Provide the (X, Y) coordinate of the cell's center where the given text is located.  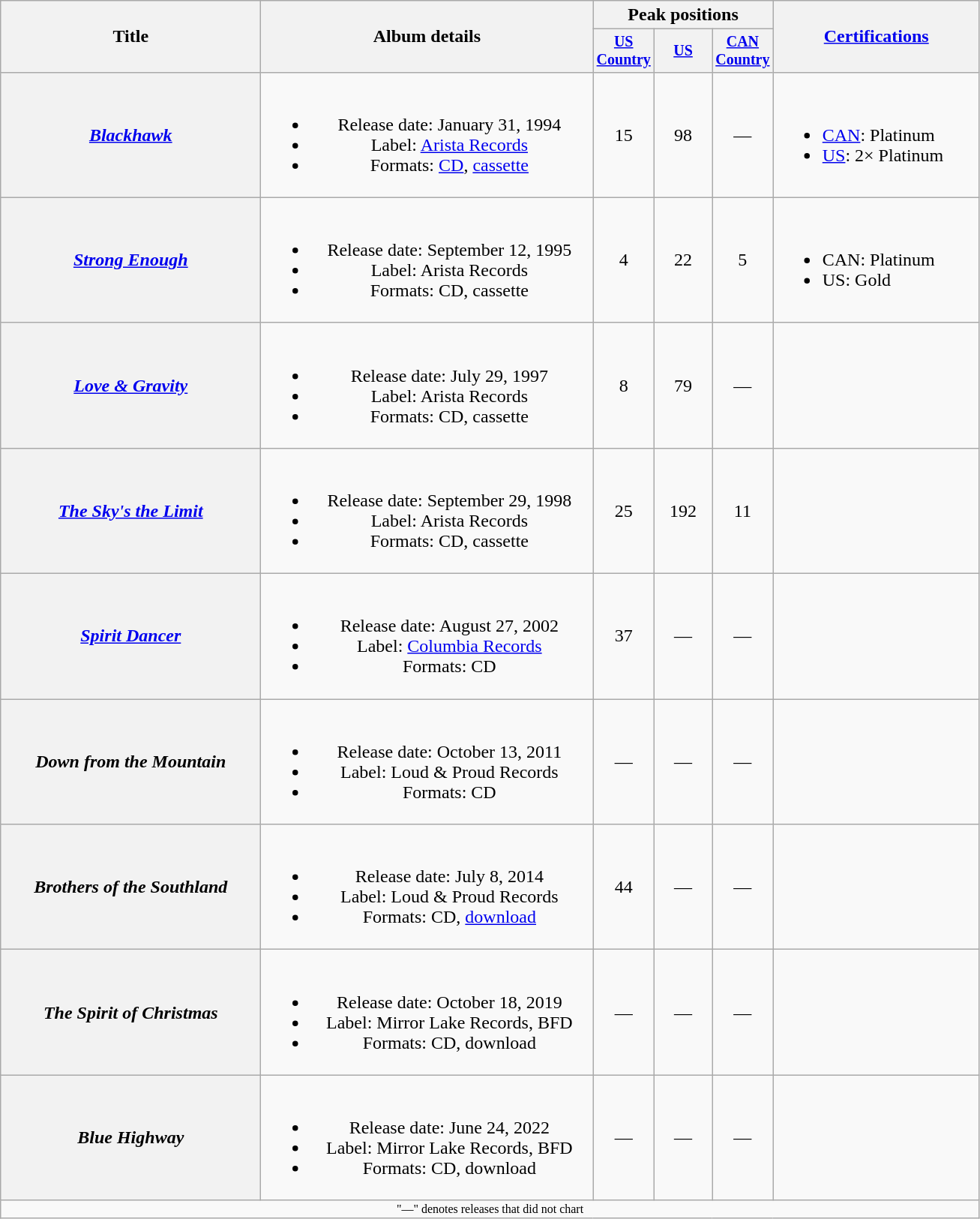
Release date: January 31, 1994Label: Arista RecordsFormats: CD, cassette (427, 135)
22 (684, 260)
Blackhawk (130, 135)
Release date: October 13, 2011Label: Loud & Proud RecordsFormats: CD (427, 762)
Release date: October 18, 2019Label: Mirror Lake Records, BFDFormats: CD, download (427, 1013)
Title (130, 37)
44 (624, 887)
25 (624, 510)
Album details (427, 37)
Release date: August 27, 2002Label: Columbia RecordsFormats: CD (427, 636)
"—" denotes releases that did not chart (490, 1209)
Peak positions (683, 15)
CAN Country (743, 51)
Release date: June 24, 2022Label: Mirror Lake Records, BFDFormats: CD, download (427, 1137)
US Country (624, 51)
Spirit Dancer (130, 636)
4 (624, 260)
Down from the Mountain (130, 762)
79 (684, 386)
Brothers of the Southland (130, 887)
192 (684, 510)
Release date: July 29, 1997Label: Arista RecordsFormats: CD, cassette (427, 386)
98 (684, 135)
Release date: September 29, 1998Label: Arista RecordsFormats: CD, cassette (427, 510)
Love & Gravity (130, 386)
Certifications (876, 37)
15 (624, 135)
CAN: PlatinumUS: 2× Platinum (876, 135)
Blue Highway (130, 1137)
CAN: PlatinumUS: Gold (876, 260)
Strong Enough (130, 260)
11 (743, 510)
Release date: July 8, 2014Label: Loud & Proud RecordsFormats: CD, download (427, 887)
US (684, 51)
5 (743, 260)
The Sky's the Limit (130, 510)
Release date: September 12, 1995Label: Arista RecordsFormats: CD, cassette (427, 260)
8 (624, 386)
The Spirit of Christmas (130, 1013)
37 (624, 636)
